Search for the cell housing the specified text and yield its (X, Y) center coordinate. 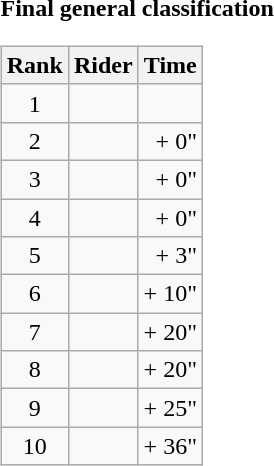
Time (170, 65)
Rank (34, 65)
8 (34, 370)
1 (34, 103)
10 (34, 446)
9 (34, 408)
2 (34, 141)
+ 3" (170, 256)
+ 36" (170, 446)
+ 25" (170, 408)
6 (34, 294)
5 (34, 256)
7 (34, 332)
3 (34, 179)
Rider (103, 65)
+ 10" (170, 294)
4 (34, 217)
